Determine the (X, Y) coordinate at the center of the cell enclosing the given text.  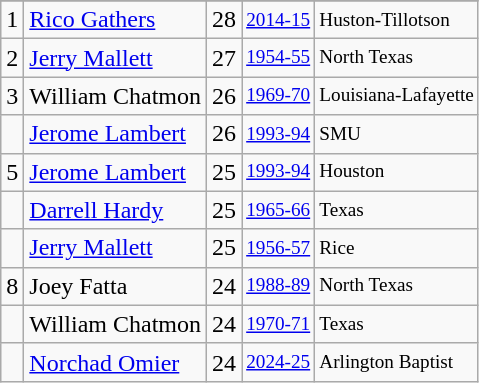
3 (12, 96)
Rico Gathers (116, 20)
1965-66 (278, 210)
Rice (397, 248)
1970-71 (278, 324)
Huston-Tillotson (397, 20)
2 (12, 58)
2024-25 (278, 362)
SMU (397, 134)
28 (224, 20)
1954-55 (278, 58)
5 (12, 172)
Louisiana-Lafayette (397, 96)
2014-15 (278, 20)
Darrell Hardy (116, 210)
1969-70 (278, 96)
Arlington Baptist (397, 362)
Joey Fatta (116, 286)
Houston (397, 172)
1988-89 (278, 286)
27 (224, 58)
Norchad Omier (116, 362)
8 (12, 286)
1956-57 (278, 248)
1 (12, 20)
